Identify which cell holds the provided text, then report its (X, Y) central coordinate. 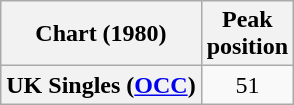
Peakposition (247, 34)
Chart (1980) (101, 34)
UK Singles (OCC) (101, 85)
51 (247, 85)
